Locate the cell with the specified text and output its (X, Y) center coordinate. 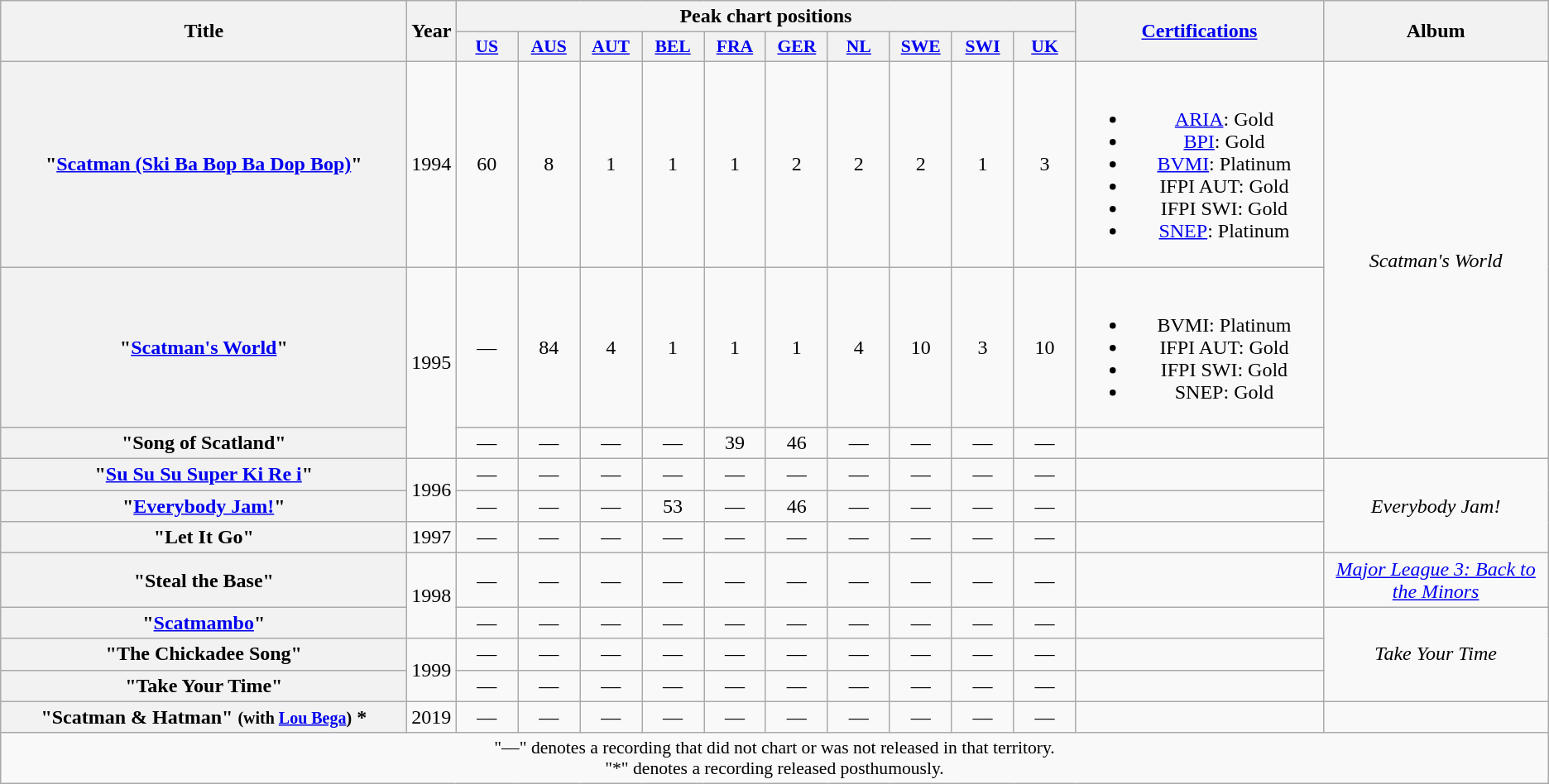
Take Your Time (1436, 654)
1999 (432, 670)
Certifications (1200, 31)
Everybody Jam! (1436, 506)
"Scatmambo" (204, 623)
UK (1044, 47)
FRA (735, 47)
GER (796, 47)
ARIA: GoldBPI: GoldBVMI: PlatinumIFPI AUT: GoldIFPI SWI: GoldSNEP: Platinum (1200, 164)
1994 (432, 164)
"The Chickadee Song" (204, 654)
"Everybody Jam!" (204, 506)
"Scatman & Hatman" (with Lou Bega) * (204, 717)
BVMI: PlatinumIFPI AUT: GoldIFPI SWI: GoldSNEP: Gold (1200, 347)
"Scatman's World" (204, 347)
"Scatman (Ski Ba Bop Ba Dop Bop)" (204, 164)
1996 (432, 490)
"Steal the Base" (204, 581)
1995 (432, 362)
"Let It Go" (204, 538)
2019 (432, 717)
BEL (674, 47)
"Take Your Time" (204, 686)
1998 (432, 595)
Peak chart positions (766, 17)
8 (549, 164)
NL (859, 47)
AUS (549, 47)
60 (487, 164)
Scatman's World (1436, 260)
53 (674, 506)
Album (1436, 31)
1997 (432, 538)
"Su Su Su Super Ki Re i" (204, 475)
Year (432, 31)
"Song of Scatland" (204, 443)
Major League 3: Back to the Minors (1436, 581)
AUT (611, 47)
SWI (983, 47)
84 (549, 347)
US (487, 47)
"—" denotes a recording that did not chart or was not released in that territory."*" denotes a recording released posthumously. (774, 758)
Title (204, 31)
39 (735, 443)
SWE (920, 47)
